Pinpoint the cell where the given text exists, returning its [x, y] midpoint coordinate. 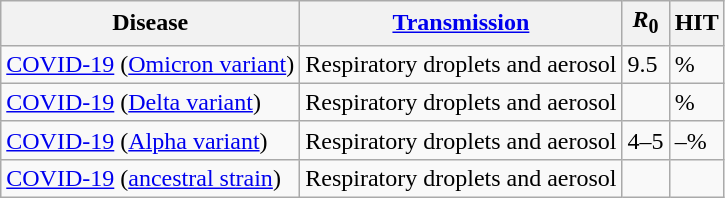
COVID-19 (Alpha variant) [150, 140]
HIT [696, 23]
COVID-19 (Omicron variant) [150, 64]
R0 [646, 23]
Disease [150, 23]
Transmission [461, 23]
4–5 [646, 140]
COVID-19 (ancestral strain) [150, 178]
COVID-19 (Delta variant) [150, 102]
–% [696, 140]
9.5 [646, 64]
